Return the [X, Y] coordinate for the center point of the cell that contains the specified text.  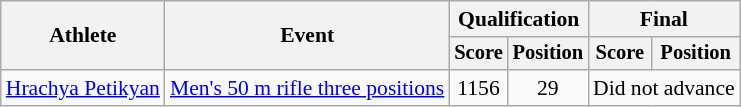
29 [548, 88]
Final [664, 19]
Qualification [518, 19]
Men's 50 m rifle three positions [307, 88]
Did not advance [664, 88]
Athlete [83, 36]
1156 [478, 88]
Hrachya Petikyan [83, 88]
Event [307, 36]
